Pinpoint the cell where the given text exists, returning its [X, Y] midpoint coordinate. 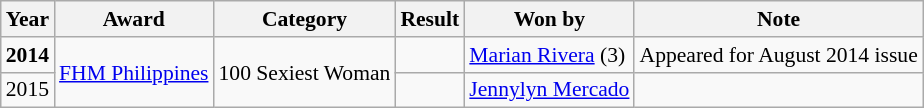
FHM Philippines [134, 72]
Award [134, 19]
Appeared for August 2014 issue [778, 55]
Year [28, 19]
Jennylyn Mercado [549, 90]
Note [778, 19]
100 Sexiest Woman [305, 72]
Marian Rivera (3) [549, 55]
Won by [549, 19]
2014 [28, 55]
Category [305, 19]
2015 [28, 90]
Result [430, 19]
